Find where the given text appears and provide that cell's center as (x, y) coordinate. 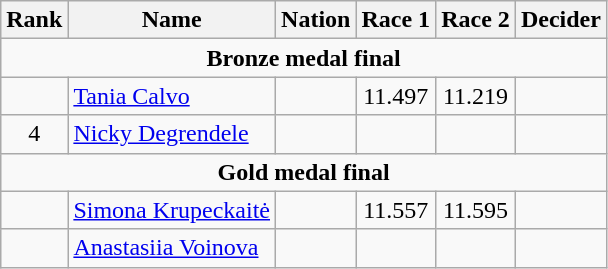
Simona Krupeckaitė (172, 210)
Gold medal final (304, 172)
Rank (34, 20)
Nation (316, 20)
11.557 (396, 210)
11.219 (476, 96)
Bronze medal final (304, 58)
Nicky Degrendele (172, 134)
Decider (560, 20)
11.497 (396, 96)
Anastasiia Voinova (172, 248)
11.595 (476, 210)
Race 1 (396, 20)
Tania Calvo (172, 96)
4 (34, 134)
Race 2 (476, 20)
Name (172, 20)
